Return [X, Y] of the center of cell containing provided text 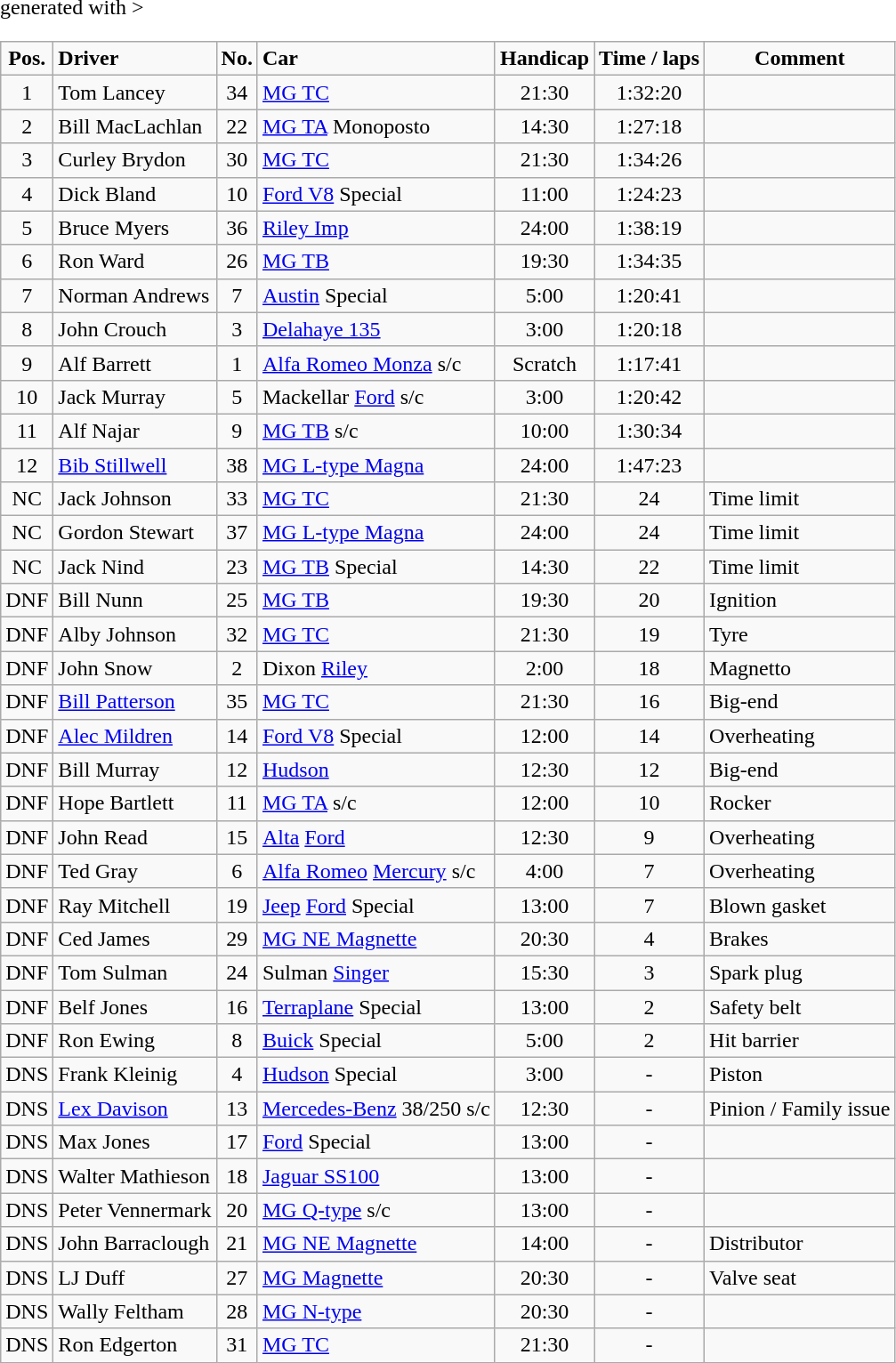
30 [237, 160]
1:32:20 [650, 93]
LJ Duff [135, 1278]
Bill Murray [135, 770]
Spark plug [800, 972]
17 [237, 1142]
Blown gasket [800, 905]
27 [237, 1278]
Bill Nunn [135, 601]
John Crouch [135, 329]
33 [237, 499]
Frank Kleinig [135, 1075]
25 [237, 601]
Ced James [135, 939]
35 [237, 702]
Hope Bartlett [135, 803]
Terraplane Special [375, 1006]
Pinion / Family issue [800, 1109]
32 [237, 634]
Gordon Stewart [135, 533]
Bill Patterson [135, 702]
Safety belt [800, 1006]
Ray Mitchell [135, 905]
Alfa Romeo Mercury s/c [375, 871]
14:00 [545, 1244]
Riley Imp [375, 228]
Jack Murray [135, 397]
34 [237, 93]
Bib Stillwell [135, 465]
Scratch [545, 363]
Sulman Singer [375, 972]
Valve seat [800, 1278]
23 [237, 567]
Comment [800, 59]
Hit barrier [800, 1041]
Dick Bland [135, 194]
John Snow [135, 668]
Hudson [375, 770]
Piston [800, 1075]
Max Jones [135, 1142]
Tom Sulman [135, 972]
Alta Ford [375, 837]
1:34:26 [650, 160]
1:38:19 [650, 228]
Ron Ewing [135, 1041]
Ron Edgerton [135, 1345]
John Read [135, 837]
1:34:35 [650, 262]
26 [237, 262]
Tom Lancey [135, 93]
John Barraclough [135, 1244]
MG TB s/c [375, 431]
Mercedes-Benz 38/250 s/c [375, 1109]
Jeep Ford Special [375, 905]
1:20:18 [650, 329]
Walter Mathieson [135, 1176]
Alf Najar [135, 431]
1:20:41 [650, 295]
15:30 [545, 972]
MG Q-type s/c [375, 1210]
Hudson Special [375, 1075]
Curley Brydon [135, 160]
Bruce Myers [135, 228]
Ford Special [375, 1142]
1:47:23 [650, 465]
2:00 [545, 668]
Jack Johnson [135, 499]
Distributor [800, 1244]
Handicap [545, 59]
1:27:18 [650, 126]
Austin Special [375, 295]
Alec Mildren [135, 736]
31 [237, 1345]
No. [237, 59]
13 [237, 1109]
Ted Gray [135, 871]
Delahaye 135 [375, 329]
Time / laps [650, 59]
Driver [135, 59]
15 [237, 837]
Belf Jones [135, 1006]
MG TB Special [375, 567]
Bill MacLachlan [135, 126]
29 [237, 939]
MG Magnette [375, 1278]
Jaguar SS100 [375, 1176]
1:30:34 [650, 431]
38 [237, 465]
36 [237, 228]
Buick Special [375, 1041]
10:00 [545, 431]
Alby Johnson [135, 634]
21 [237, 1244]
Ignition [800, 601]
Dixon Riley [375, 668]
Car [375, 59]
37 [237, 533]
Magnetto [800, 668]
MG TA s/c [375, 803]
1:20:42 [650, 397]
1:17:41 [650, 363]
Alfa Romeo Monza s/c [375, 363]
1:24:23 [650, 194]
MG N-type [375, 1311]
Wally Feltham [135, 1311]
4:00 [545, 871]
Tyre [800, 634]
Norman Andrews [135, 295]
28 [237, 1311]
Peter Vennermark [135, 1210]
Alf Barrett [135, 363]
Jack Nind [135, 567]
MG TA Monoposto [375, 126]
Mackellar Ford s/c [375, 397]
Rocker [800, 803]
Ron Ward [135, 262]
Pos. [27, 59]
Brakes [800, 939]
11:00 [545, 194]
Lex Davison [135, 1109]
